Extract the (x, y) coordinate from the center of the cell holding the provided text.  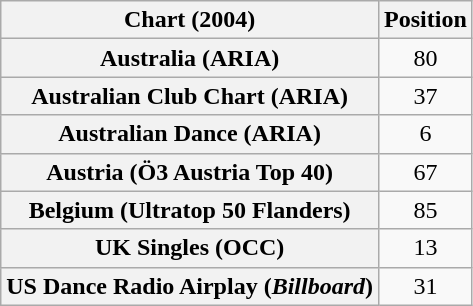
13 (426, 248)
37 (426, 96)
Belgium (Ultratop 50 Flanders) (190, 210)
6 (426, 134)
Australian Dance (ARIA) (190, 134)
UK Singles (OCC) (190, 248)
85 (426, 210)
Austria (Ö3 Austria Top 40) (190, 172)
Australia (ARIA) (190, 58)
31 (426, 286)
Chart (2004) (190, 20)
67 (426, 172)
Position (426, 20)
80 (426, 58)
Australian Club Chart (ARIA) (190, 96)
US Dance Radio Airplay (Billboard) (190, 286)
